Scan for the cell matching the given text and deliver its [X, Y] coordinate at center. 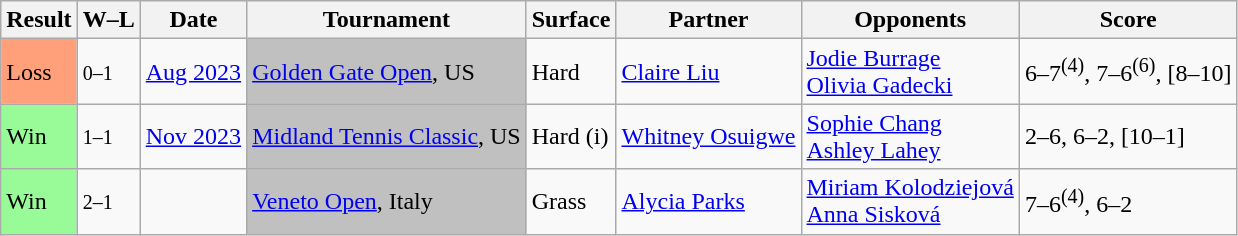
Aug 2023 [193, 72]
0–1 [108, 72]
Golden Gate Open, US [387, 72]
Result [39, 20]
W–L [108, 20]
Hard (i) [571, 136]
Surface [571, 20]
Opponents [910, 20]
Midland Tennis Classic, US [387, 136]
Nov 2023 [193, 136]
Partner [708, 20]
Whitney Osuigwe [708, 136]
Tournament [387, 20]
Date [193, 20]
2–6, 6–2, [10–1] [1128, 136]
Alycia Parks [708, 202]
7–6(4), 6–2 [1128, 202]
Claire Liu [708, 72]
6–7(4), 7–6(6), [8–10] [1128, 72]
Score [1128, 20]
2–1 [108, 202]
Miriam Kolodziejová Anna Sisková [910, 202]
Loss [39, 72]
1–1 [108, 136]
Grass [571, 202]
Hard [571, 72]
Veneto Open, Italy [387, 202]
Jodie Burrage Olivia Gadecki [910, 72]
Sophie Chang Ashley Lahey [910, 136]
